Scan for the cell matching the given text and deliver its (x, y) coordinate at center. 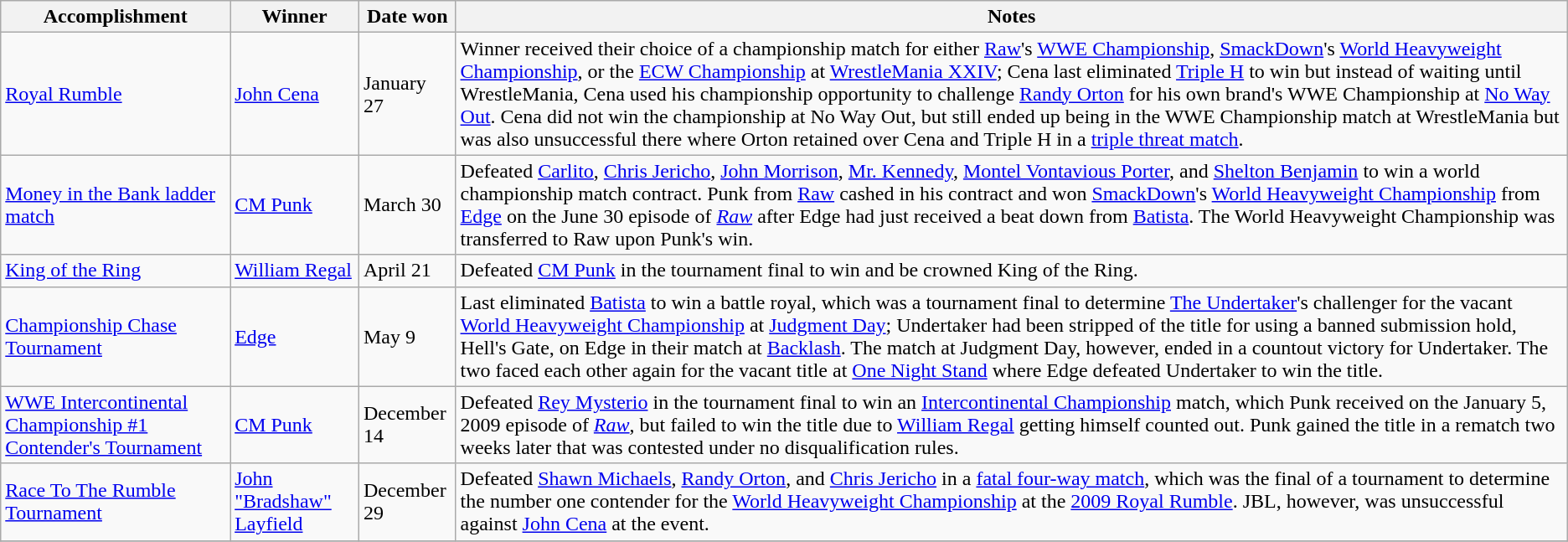
John Cena (295, 94)
March 30 (407, 204)
Notes (1012, 17)
Race To The Rumble Tournament (116, 502)
December 14 (407, 425)
Royal Rumble (116, 94)
WWE Intercontinental Championship #1 Contender's Tournament (116, 425)
Defeated CM Punk in the tournament final to win and be crowned King of the Ring. (1012, 271)
December 29 (407, 502)
Accomplishment (116, 17)
Edge (295, 337)
Date won (407, 17)
King of the Ring (116, 271)
Championship Chase Tournament (116, 337)
John "Bradshaw" Layfield (295, 502)
May 9 (407, 337)
Winner (295, 17)
Money in the Bank ladder match (116, 204)
January 27 (407, 94)
April 21 (407, 271)
William Regal (295, 271)
